Return [X, Y] of the center of cell containing provided text 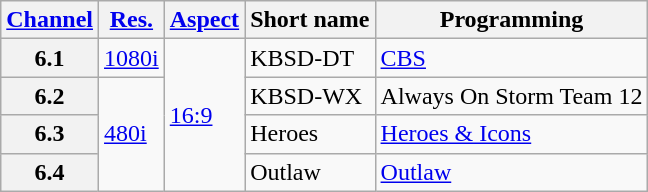
KBSD-WX [310, 96]
6.3 [50, 134]
Heroes & Icons [512, 134]
Aspect [204, 20]
CBS [512, 58]
Programming [512, 20]
480i [132, 134]
16:9 [204, 115]
1080i [132, 58]
6.1 [50, 58]
6.2 [50, 96]
Always On Storm Team 12 [512, 96]
Short name [310, 20]
KBSD-DT [310, 58]
6.4 [50, 172]
Res. [132, 20]
Heroes [310, 134]
Channel [50, 20]
